From the cell containing the given text, extract its center point as [x, y] coordinate. 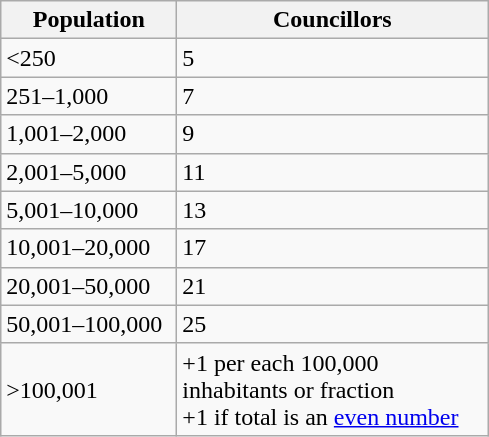
251–1,000 [89, 96]
2,001–5,000 [89, 172]
5,001–10,000 [89, 210]
20,001–50,000 [89, 286]
25 [332, 324]
11 [332, 172]
1,001–2,000 [89, 134]
5 [332, 58]
10,001–20,000 [89, 248]
9 [332, 134]
<250 [89, 58]
50,001–100,000 [89, 324]
+1 per each 100,000 inhabitants or fraction+1 if total is an even number [332, 389]
21 [332, 286]
7 [332, 96]
>100,001 [89, 389]
17 [332, 248]
Councillors [332, 20]
Population [89, 20]
13 [332, 210]
